Locate the cell with the specified text and output its (X, Y) center coordinate. 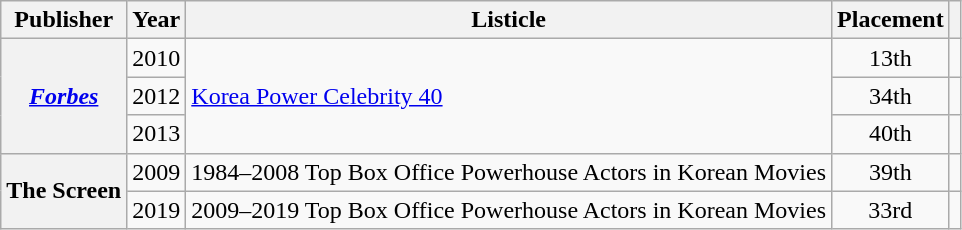
2010 (156, 58)
Year (156, 20)
Korea Power Celebrity 40 (509, 96)
2019 (156, 210)
33rd (891, 210)
34th (891, 96)
2009 (156, 172)
40th (891, 134)
Listicle (509, 20)
2009–2019 Top Box Office Powerhouse Actors in Korean Movies (509, 210)
1984–2008 Top Box Office Powerhouse Actors in Korean Movies (509, 172)
39th (891, 172)
The Screen (64, 191)
Publisher (64, 20)
2013 (156, 134)
2012 (156, 96)
Forbes (64, 96)
Placement (891, 20)
13th (891, 58)
